Detect which cell encompasses the target text, then output its (X, Y) center coordinate. 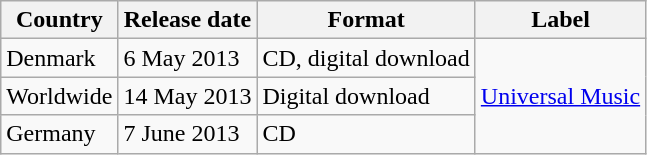
Label (560, 20)
Worldwide (60, 96)
Release date (188, 20)
Digital download (366, 96)
CD, digital download (366, 58)
6 May 2013 (188, 58)
Country (60, 20)
Denmark (60, 58)
7 June 2013 (188, 134)
CD (366, 134)
14 May 2013 (188, 96)
Universal Music (560, 96)
Format (366, 20)
Germany (60, 134)
